Find where the given text appears and provide that cell's center as [X, Y] coordinate. 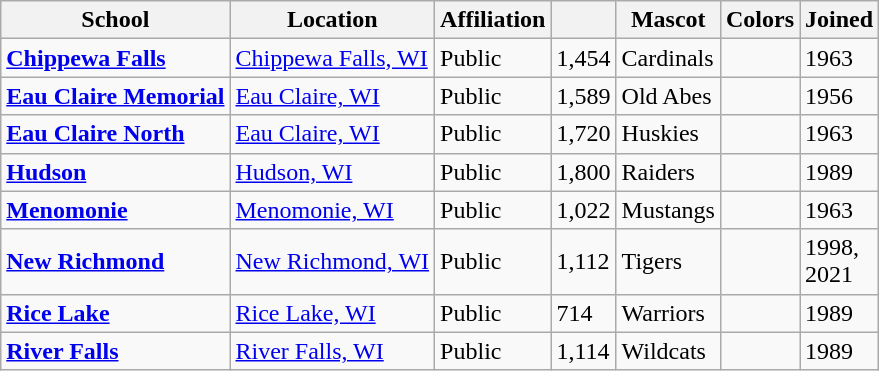
School [116, 20]
New Richmond, WI [332, 262]
1956 [840, 96]
Menomonie [116, 210]
714 [584, 313]
Joined [840, 20]
1998,2021 [840, 262]
Location [332, 20]
Tigers [668, 262]
Hudson, WI [332, 172]
Chippewa Falls [116, 58]
Mustangs [668, 210]
1,454 [584, 58]
Colors [760, 20]
Rice Lake, WI [332, 313]
Affiliation [493, 20]
Old Abes [668, 96]
Raiders [668, 172]
Rice Lake [116, 313]
1,800 [584, 172]
1,720 [584, 134]
Menomonie, WI [332, 210]
Warriors [668, 313]
1,022 [584, 210]
1,114 [584, 351]
1,589 [584, 96]
Mascot [668, 20]
Eau Claire North [116, 134]
Chippewa Falls, WI [332, 58]
New Richmond [116, 262]
River Falls, WI [332, 351]
Wildcats [668, 351]
Huskies [668, 134]
Hudson [116, 172]
Cardinals [668, 58]
River Falls [116, 351]
1,112 [584, 262]
Eau Claire Memorial [116, 96]
